Detect which cell encompasses the target text, then output its [X, Y] center coordinate. 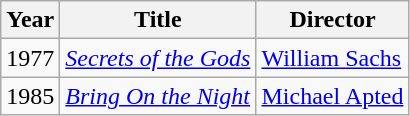
William Sachs [332, 58]
Year [30, 20]
Michael Apted [332, 96]
Director [332, 20]
Secrets of the Gods [158, 58]
Bring On the Night [158, 96]
1985 [30, 96]
Title [158, 20]
1977 [30, 58]
